Find where the given text appears and provide that cell's center as [X, Y] coordinate. 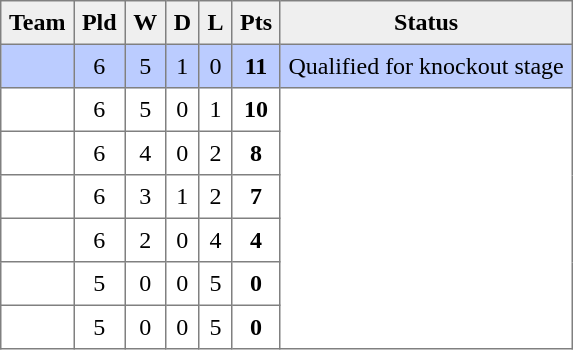
Pts [256, 23]
L [216, 23]
D [182, 23]
Team [38, 23]
11 [256, 66]
Pld [100, 23]
8 [256, 153]
Status [426, 23]
10 [256, 110]
W [145, 23]
7 [256, 197]
Qualified for knockout stage [426, 66]
3 [145, 197]
